Capture the cell that displays the provided text and extract its (X, Y) central coordinate. 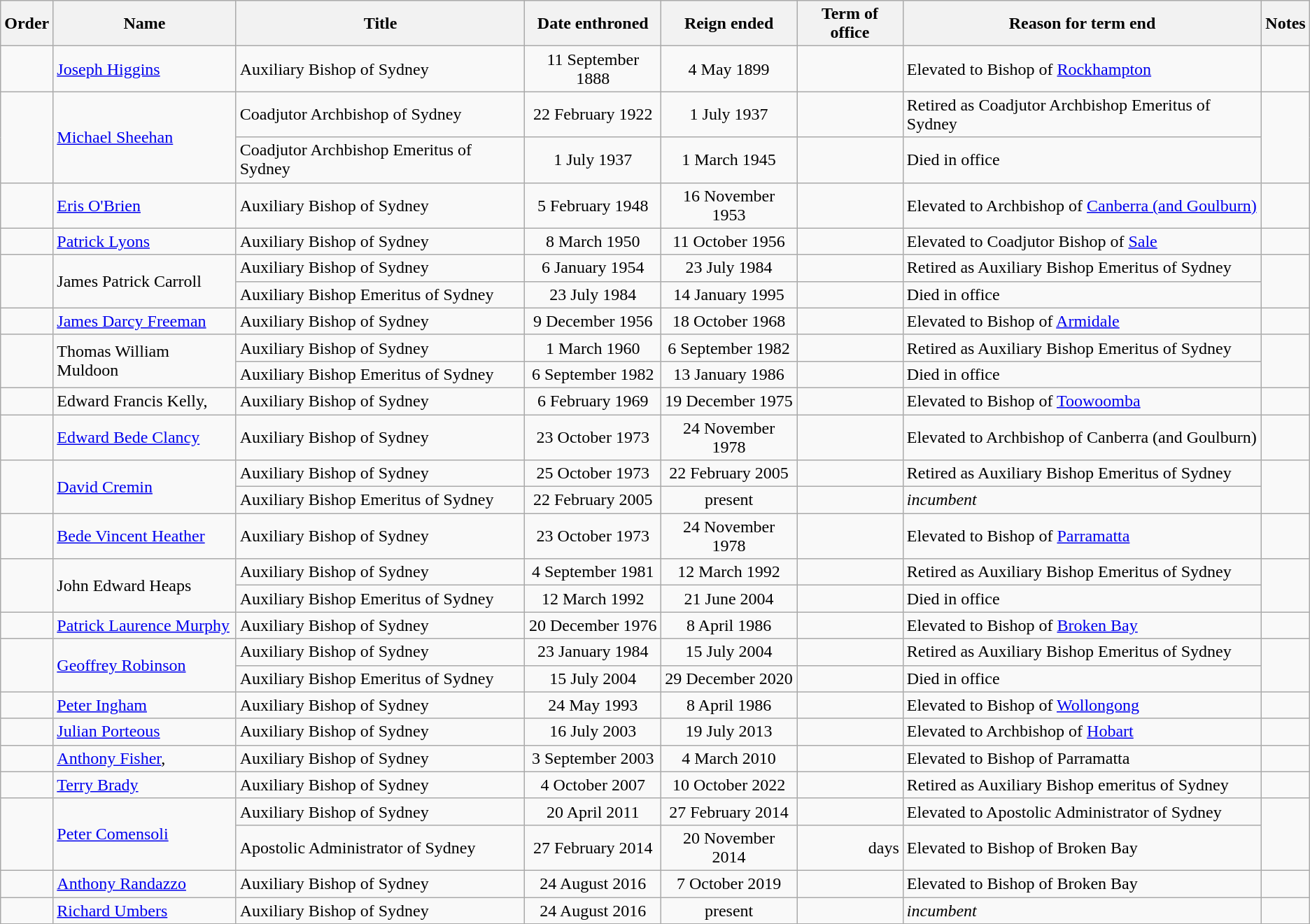
16 July 2003 (593, 732)
4 September 1981 (593, 572)
John Edward Heaps (144, 585)
5 February 1948 (593, 206)
10 October 2022 (729, 785)
Anthony Fisher, (144, 758)
Elevated to Bishop of Rockhampton (1082, 69)
21 June 2004 (729, 599)
Reign ended (729, 24)
20 April 2011 (593, 811)
19 December 1975 (729, 401)
Patrick Lyons (144, 241)
8 March 1950 (593, 241)
Date enthroned (593, 24)
Notes (1286, 24)
Coadjutor Archbishop of Sydney (381, 115)
1 March 1945 (729, 159)
29 December 2020 (729, 678)
Name (144, 24)
25 October 1973 (593, 474)
Bede Vincent Heather (144, 536)
9 December 1956 (593, 321)
Elevated to Archbishop of Hobart (1082, 732)
Retired as Auxiliary Bishop emeritus of Sydney (1082, 785)
13 January 1986 (729, 374)
4 May 1899 (729, 69)
Joseph Higgins (144, 69)
Elevated to Bishop of Wollongong (1082, 705)
23 January 1984 (593, 652)
14 January 1995 (729, 294)
Retired as Coadjutor Archbishop Emeritus of Sydney (1082, 115)
Terry Brady (144, 785)
James Darcy Freeman (144, 321)
1 March 1960 (593, 348)
Patrick Laurence Murphy (144, 625)
Geoffrey Robinson (144, 665)
Elevated to Bishop of Toowoomba (1082, 401)
4 October 2007 (593, 785)
Richard Umbers (144, 910)
3 September 2003 (593, 758)
Eris O'Brien (144, 206)
11 October 1956 (729, 241)
18 October 1968 (729, 321)
Edward Bede Clancy (144, 436)
James Patrick Carroll (144, 281)
7 October 2019 (729, 883)
Title (381, 24)
24 May 1993 (593, 705)
Michael Sheehan (144, 137)
Thomas William Muldoon (144, 361)
Edward Francis Kelly, (144, 401)
Peter Comensoli (144, 834)
Reason for term end (1082, 24)
days (850, 848)
Peter Ingham (144, 705)
Elevated to Bishop of Armidale (1082, 321)
Order (27, 24)
4 March 2010 (729, 758)
19 July 2013 (729, 732)
22 February 1922 (593, 115)
David Cremin (144, 487)
Coadjutor Archbishop Emeritus of Sydney (381, 159)
20 November 2014 (729, 848)
Term of office (850, 24)
11 September 1888 (593, 69)
Apostolic Administrator of Sydney (381, 848)
16 November 1953 (729, 206)
Elevated to Coadjutor Bishop of Sale (1082, 241)
6 February 1969 (593, 401)
Elevated to Apostolic Administrator of Sydney (1082, 811)
Anthony Randazzo (144, 883)
Julian Porteous (144, 732)
20 December 1976 (593, 625)
6 January 1954 (593, 268)
